Return [x, y] of the center of cell containing provided text 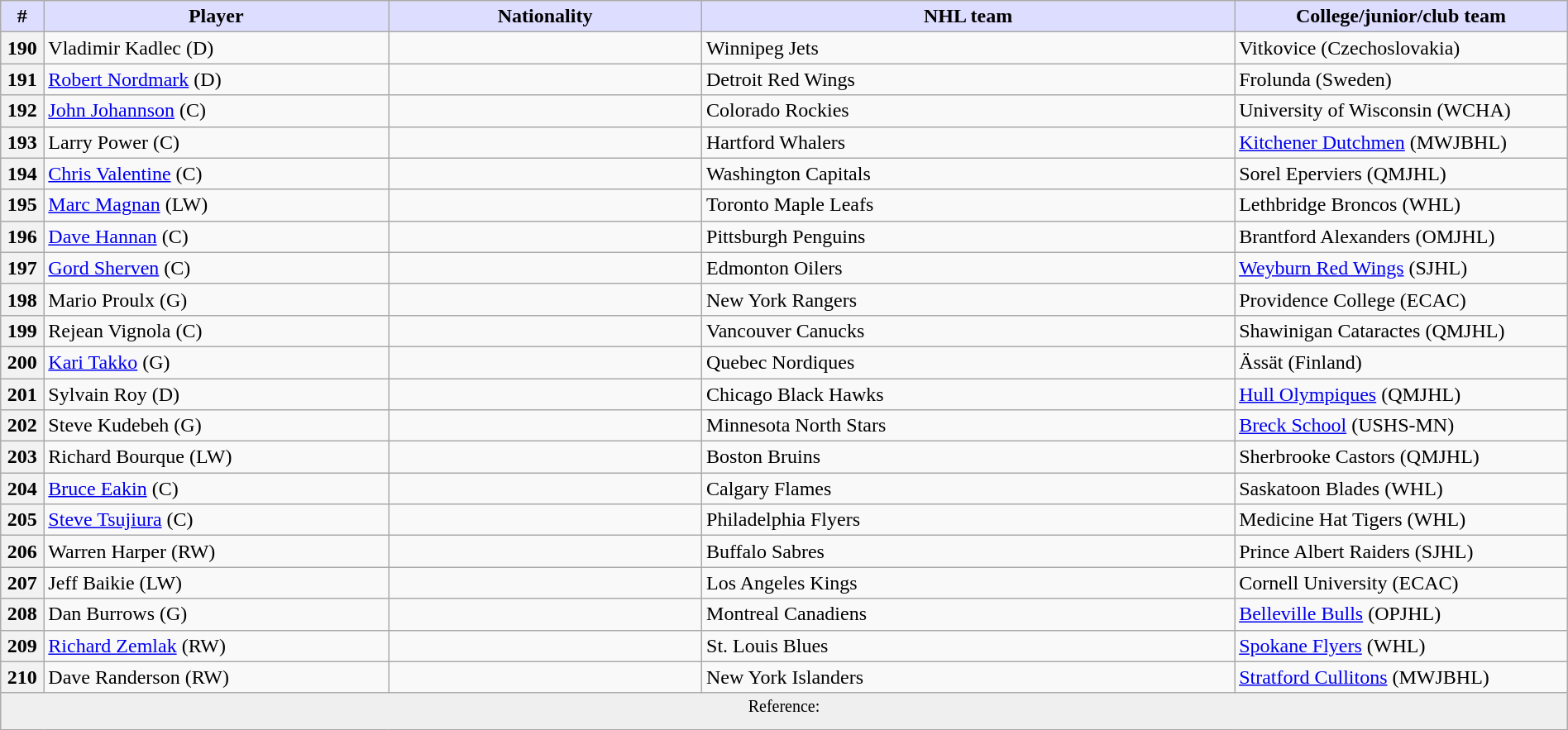
Hartford Whalers [968, 142]
Edmonton Oilers [968, 268]
199 [22, 331]
New York Rangers [968, 299]
Toronto Maple Leafs [968, 205]
Colorado Rockies [968, 111]
201 [22, 394]
Los Angeles Kings [968, 583]
198 [22, 299]
194 [22, 174]
Montreal Canadiens [968, 614]
191 [22, 79]
John Johannson (C) [217, 111]
Richard Zemlak (RW) [217, 646]
Gord Sherven (C) [217, 268]
205 [22, 520]
Spokane Flyers (WHL) [1401, 646]
Dave Randerson (RW) [217, 677]
Marc Magnan (LW) [217, 205]
202 [22, 426]
Buffalo Sabres [968, 551]
Richard Bourque (LW) [217, 457]
Sylvain Roy (D) [217, 394]
Boston Bruins [968, 457]
Robert Nordmark (D) [217, 79]
Brantford Alexanders (OMJHL) [1401, 236]
Player [217, 17]
Shawinigan Cataractes (QMJHL) [1401, 331]
Ässät (Finland) [1401, 362]
Detroit Red Wings [968, 79]
207 [22, 583]
Dave Hannan (C) [217, 236]
Vladimir Kadlec (D) [217, 48]
College/junior/club team [1401, 17]
203 [22, 457]
NHL team [968, 17]
Rejean Vignola (C) [217, 331]
Minnesota North Stars [968, 426]
200 [22, 362]
Saskatoon Blades (WHL) [1401, 489]
Vitkovice (Czechoslovakia) [1401, 48]
Pittsburgh Penguins [968, 236]
204 [22, 489]
Prince Albert Raiders (SJHL) [1401, 551]
209 [22, 646]
Frolunda (Sweden) [1401, 79]
Kari Takko (G) [217, 362]
Cornell University (ECAC) [1401, 583]
208 [22, 614]
Kitchener Dutchmen (MWJBHL) [1401, 142]
197 [22, 268]
192 [22, 111]
210 [22, 677]
Quebec Nordiques [968, 362]
195 [22, 205]
Breck School (USHS-MN) [1401, 426]
Providence College (ECAC) [1401, 299]
Medicine Hat Tigers (WHL) [1401, 520]
Steve Kudebeh (G) [217, 426]
Lethbridge Broncos (WHL) [1401, 205]
Mario Proulx (G) [217, 299]
Jeff Baikie (LW) [217, 583]
Bruce Eakin (C) [217, 489]
Stratford Cullitons (MWJBHL) [1401, 677]
Sherbrooke Castors (QMJHL) [1401, 457]
Chicago Black Hawks [968, 394]
Washington Capitals [968, 174]
Sorel Eperviers (QMJHL) [1401, 174]
New York Islanders [968, 677]
Weyburn Red Wings (SJHL) [1401, 268]
Warren Harper (RW) [217, 551]
193 [22, 142]
190 [22, 48]
Hull Olympiques (QMJHL) [1401, 394]
Larry Power (C) [217, 142]
Vancouver Canucks [968, 331]
Belleville Bulls (OPJHL) [1401, 614]
Steve Tsujiura (C) [217, 520]
Nationality [546, 17]
Winnipeg Jets [968, 48]
Reference: [784, 711]
Calgary Flames [968, 489]
Chris Valentine (C) [217, 174]
206 [22, 551]
Dan Burrows (G) [217, 614]
University of Wisconsin (WCHA) [1401, 111]
St. Louis Blues [968, 646]
# [22, 17]
Philadelphia Flyers [968, 520]
196 [22, 236]
